Pinpoint the cell where the given text exists, returning its (X, Y) midpoint coordinate. 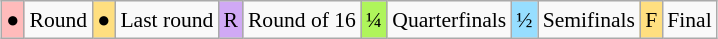
F (651, 20)
Final (690, 20)
Round (58, 20)
Semifinals (589, 20)
Last round (166, 20)
¼ (374, 20)
½ (524, 20)
Quarterfinals (449, 20)
R (230, 20)
Round of 16 (302, 20)
